Return (x, y) of the center of cell containing provided text 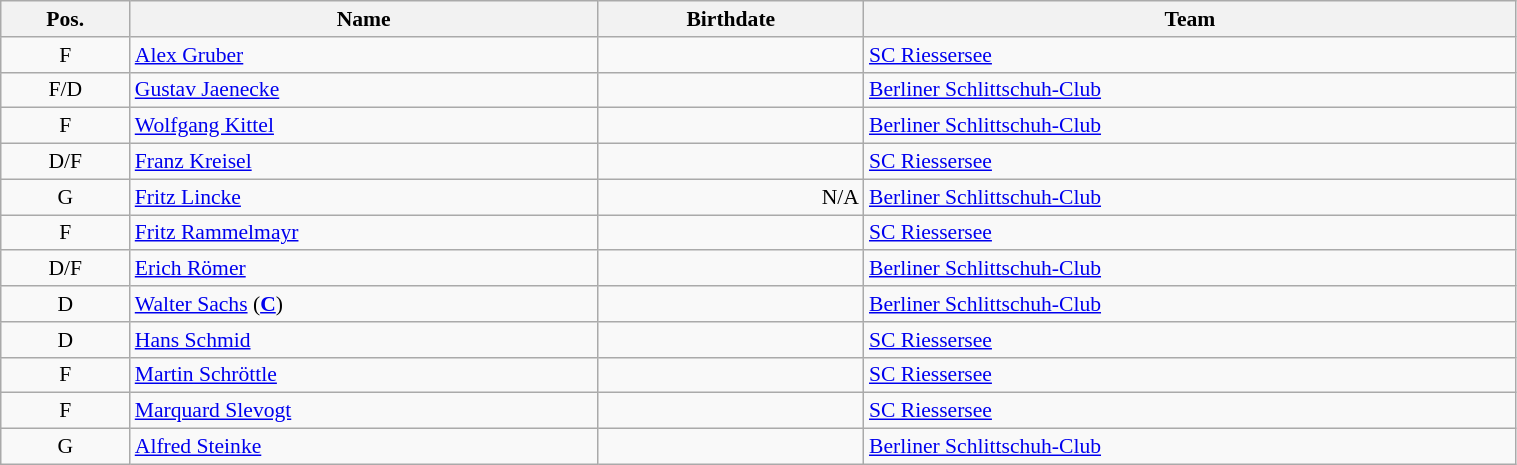
Alex Gruber (364, 55)
Pos. (66, 19)
Birthdate (731, 19)
Alfred Steinke (364, 447)
Fritz Rammelmayr (364, 233)
Name (364, 19)
N/A (731, 197)
Team (1190, 19)
Gustav Jaenecke (364, 90)
Fritz Lincke (364, 197)
Franz Kreisel (364, 162)
F/D (66, 90)
Marquard Slevogt (364, 411)
Wolfgang Kittel (364, 126)
Martin Schröttle (364, 375)
Walter Sachs (C) (364, 304)
Hans Schmid (364, 340)
Erich Römer (364, 269)
